From the cell containing the given text, extract its center point as [x, y] coordinate. 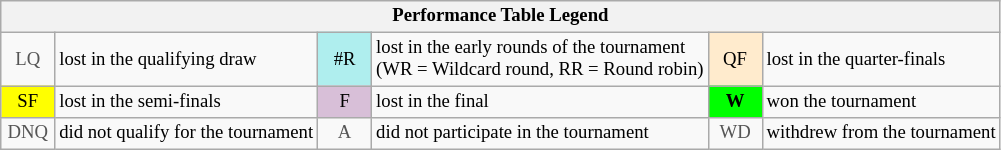
withdrew from the tournament [881, 134]
did not participate in the tournament [540, 134]
SF [28, 102]
lost in the qualifying draw [186, 60]
LQ [28, 60]
lost in the early rounds of the tournament(WR = Wildcard round, RR = Round robin) [540, 60]
W [735, 102]
F [345, 102]
did not qualify for the tournament [186, 134]
lost in the semi-finals [186, 102]
Performance Table Legend [500, 16]
QF [735, 60]
lost in the final [540, 102]
A [345, 134]
won the tournament [881, 102]
WD [735, 134]
DNQ [28, 134]
#R [345, 60]
lost in the quarter-finals [881, 60]
